Detect which cell encompasses the target text, then output its (X, Y) center coordinate. 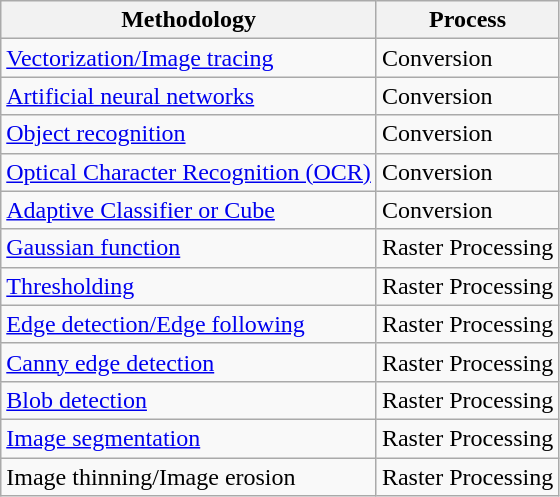
Image thinning/Image erosion (189, 477)
Object recognition (189, 134)
Process (467, 20)
Gaussian function (189, 248)
Image segmentation (189, 438)
Thresholding (189, 286)
Artificial neural networks (189, 96)
Vectorization/Image tracing (189, 58)
Edge detection/Edge following (189, 324)
Blob detection (189, 400)
Methodology (189, 20)
Adaptive Classifier or Cube (189, 210)
Optical Character Recognition (OCR) (189, 172)
Canny edge detection (189, 362)
